Locate the cell with the specified text and output its [X, Y] center coordinate. 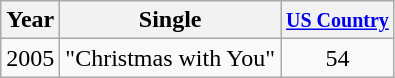
Year [30, 20]
Single [170, 20]
"Christmas with You" [170, 58]
54 [338, 58]
2005 [30, 58]
US Country [338, 20]
